Locate the cell with the specified text and output its [X, Y] center coordinate. 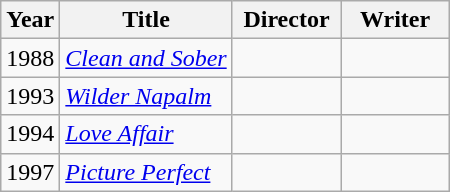
Clean and Sober [146, 58]
Picture Perfect [146, 172]
Year [30, 20]
1988 [30, 58]
1993 [30, 96]
Love Affair [146, 134]
Director [286, 20]
1994 [30, 134]
Writer [396, 20]
1997 [30, 172]
Wilder Napalm [146, 96]
Title [146, 20]
